Return [X, Y] of the center of cell containing provided text 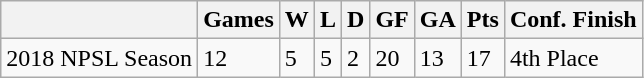
Pts [482, 20]
GA [438, 20]
GF [392, 20]
4th Place [573, 58]
Games [239, 20]
2018 NPSL Season [100, 58]
W [296, 20]
2 [355, 58]
17 [482, 58]
20 [392, 58]
Conf. Finish [573, 20]
13 [438, 58]
12 [239, 58]
D [355, 20]
L [328, 20]
